Extract the [X, Y] coordinate from the center of the cell holding the provided text.  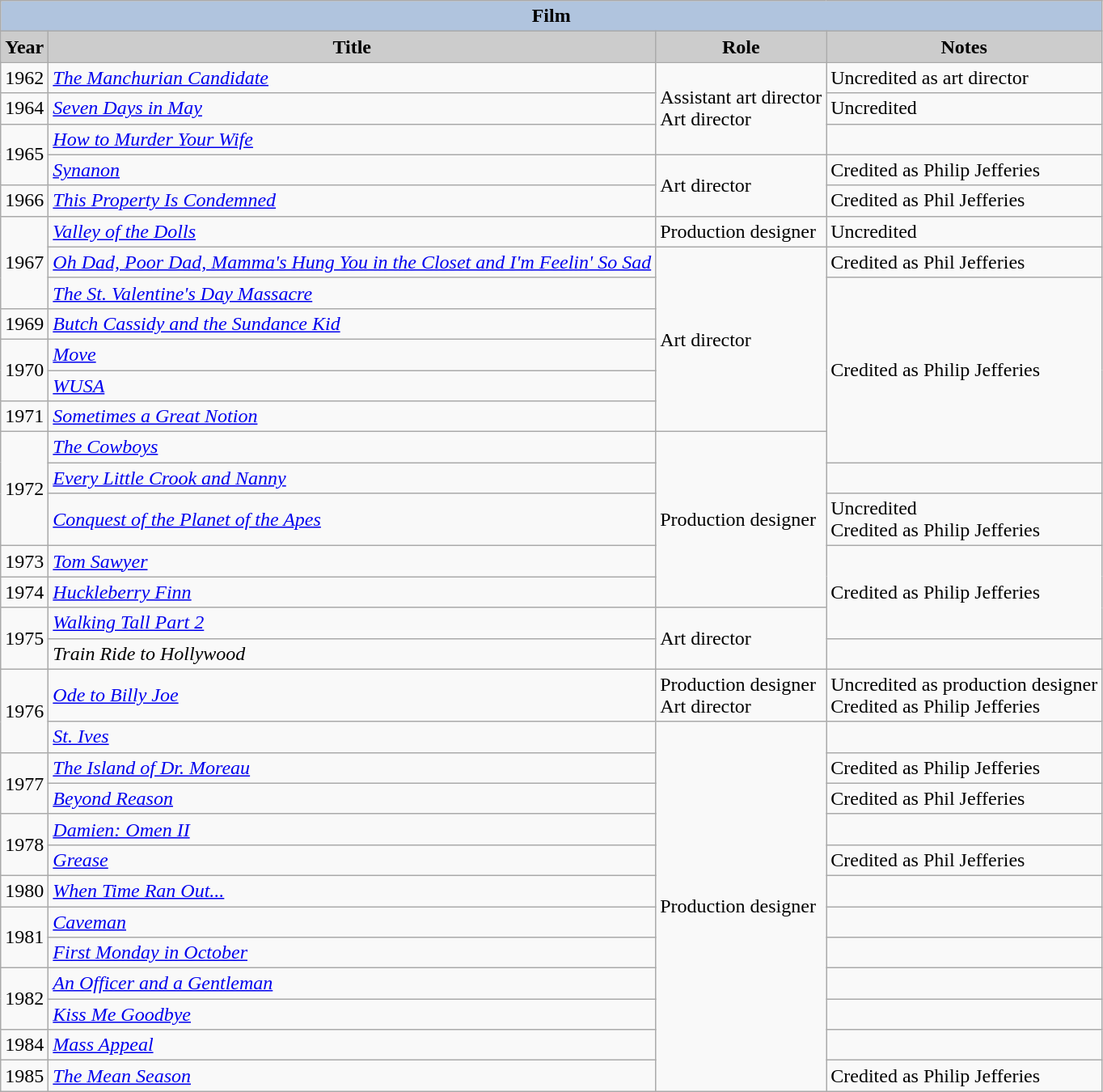
1982 [24, 999]
Conquest of the Planet of the Apes [353, 519]
Mass Appeal [353, 1045]
1980 [24, 891]
Oh Dad, Poor Dad, Mamma's Hung You in the Closet and I'm Feelin' So Sad [353, 262]
Role [741, 47]
Move [353, 354]
Walking Tall Part 2 [353, 623]
Seven Days in May [353, 108]
Title [353, 47]
1981 [24, 937]
Damien: Omen II [353, 829]
Every Little Crook and Nanny [353, 478]
Huckleberry Finn [353, 592]
The St. Valentine's Day Massacre [353, 293]
Uncredited as art director [964, 78]
First Monday in October [353, 953]
This Property Is Condemned [353, 201]
Train Ride to Hollywood [353, 654]
Assistant art director Art director [741, 108]
Notes [964, 47]
The Mean Season [353, 1076]
1984 [24, 1045]
Butch Cassidy and the Sundance Kid [353, 324]
1973 [24, 561]
1964 [24, 108]
Uncredited Credited as Philip Jefferies [964, 519]
1985 [24, 1076]
The Island of Dr. Moreau [353, 768]
Uncredited as production designer Credited as Philip Jefferies [964, 696]
1975 [24, 638]
1970 [24, 370]
Production designer Art director [741, 696]
Tom Sawyer [353, 561]
Kiss Me Goodbye [353, 1014]
Synanon [353, 170]
When Time Ran Out... [353, 891]
Beyond Reason [353, 798]
Valley of the Dolls [353, 231]
1977 [24, 783]
The Manchurian Candidate [353, 78]
1972 [24, 489]
1976 [24, 710]
1965 [24, 154]
Grease [353, 860]
1966 [24, 201]
1971 [24, 417]
St. Ives [353, 737]
WUSA [353, 386]
1969 [24, 324]
Caveman [353, 921]
1978 [24, 844]
An Officer and a Gentleman [353, 984]
How to Murder Your Wife [353, 139]
The Cowboys [353, 447]
1967 [24, 262]
1974 [24, 592]
Year [24, 47]
1962 [24, 78]
Sometimes a Great Notion [353, 417]
Ode to Billy Joe [353, 696]
Film [551, 16]
